Return [x, y] of the center of cell containing provided text 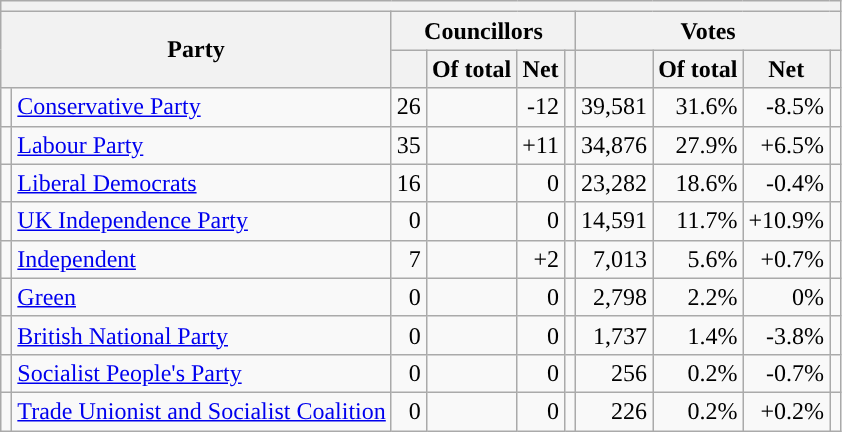
14,591 [614, 221]
226 [614, 411]
British National Party [202, 335]
+0.7% [786, 259]
26 [408, 107]
+10.9% [786, 221]
35 [408, 145]
11.7% [698, 221]
Labour Party [202, 145]
31.6% [698, 107]
5.6% [698, 259]
Votes [708, 31]
+2 [541, 259]
Party [196, 50]
-0.4% [786, 183]
+0.2% [786, 411]
-8.5% [786, 107]
-0.7% [786, 373]
7 [408, 259]
Conservative Party [202, 107]
2.2% [698, 297]
256 [614, 373]
0% [786, 297]
2,798 [614, 297]
Socialist People's Party [202, 373]
Councillors [483, 31]
Independent [202, 259]
27.9% [698, 145]
1.4% [698, 335]
+11 [541, 145]
Liberal Democrats [202, 183]
Green [202, 297]
39,581 [614, 107]
16 [408, 183]
+6.5% [786, 145]
Trade Unionist and Socialist Coalition [202, 411]
23,282 [614, 183]
18.6% [698, 183]
-12 [541, 107]
7,013 [614, 259]
-3.8% [786, 335]
UK Independence Party [202, 221]
34,876 [614, 145]
1,737 [614, 335]
